Output the [x, y] coordinate of the center of the cell containing the given text.  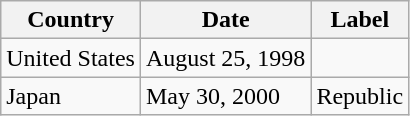
Label [360, 20]
United States [71, 58]
Japan [71, 96]
Republic [360, 96]
August 25, 1998 [225, 58]
Country [71, 20]
May 30, 2000 [225, 96]
Date [225, 20]
